Output the [x, y] coordinate of the center of the cell containing the given text.  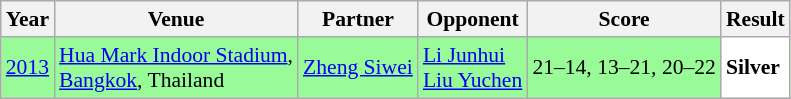
Zheng Siwei [358, 68]
Score [624, 19]
Year [28, 19]
Venue [176, 19]
Partner [358, 19]
Opponent [472, 19]
2013 [28, 68]
Li Junhui Liu Yuchen [472, 68]
Hua Mark Indoor Stadium,Bangkok, Thailand [176, 68]
Result [756, 19]
Silver [756, 68]
21–14, 13–21, 20–22 [624, 68]
